Determine the (X, Y) coordinate at the center of the cell enclosing the given text.  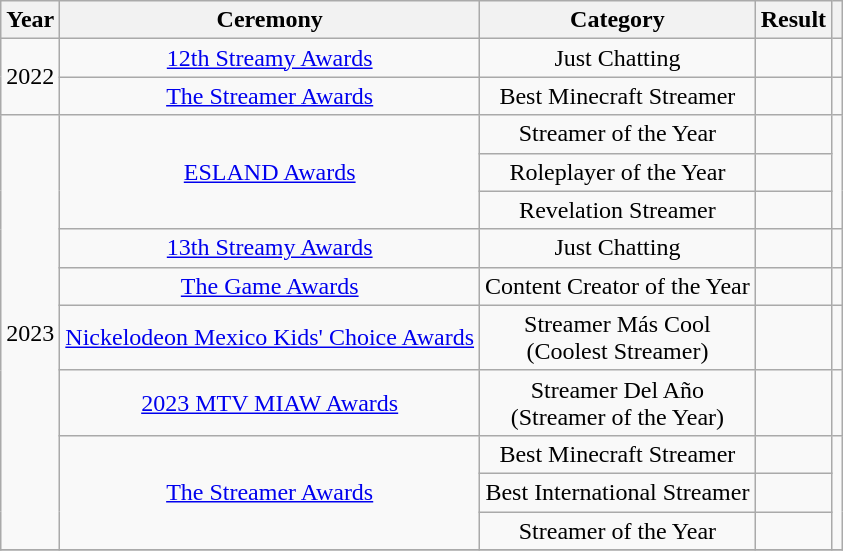
2022 (30, 77)
2023 (30, 332)
13th Streamy Awards (270, 248)
Category (618, 20)
ESLAND Awards (270, 172)
Year (30, 20)
Revelation Streamer (618, 210)
2023 MTV MIAW Awards (270, 402)
Roleplayer of the Year (618, 172)
The Game Awards (270, 286)
Streamer Más Cool(Coolest Streamer) (618, 338)
Nickelodeon Mexico Kids' Choice Awards (270, 338)
Ceremony (270, 20)
Best International Streamer (618, 492)
Result (793, 20)
Content Creator of the Year (618, 286)
12th Streamy Awards (270, 58)
Streamer Del Año(Streamer of the Year) (618, 402)
